From the cell containing the given text, extract its center point as (X, Y) coordinate. 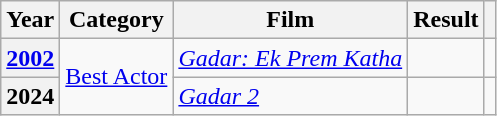
Category (116, 20)
2024 (30, 96)
2002 (30, 58)
Best Actor (116, 77)
Film (290, 20)
Gadar 2 (290, 96)
Result (446, 20)
Year (30, 20)
Gadar: Ek Prem Katha (290, 58)
